Provide the [x, y] coordinate of the cell's center where the given text is located.  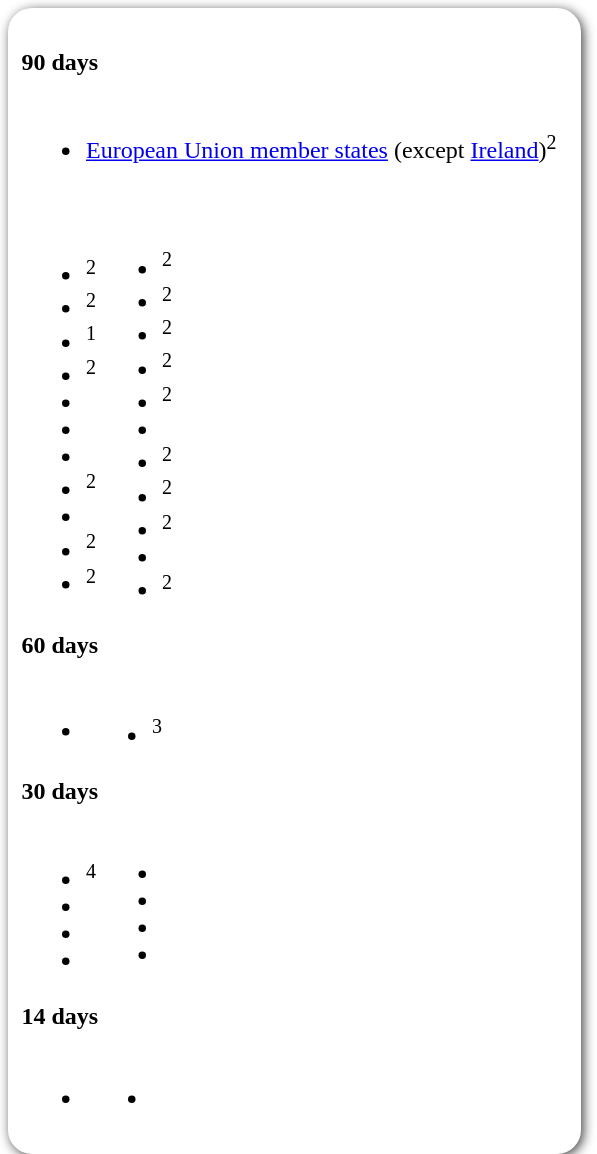
222222222 [138, 412]
3 [126, 718]
4 [60, 903]
90 days European Union member states (except Ireland)2 2212222 222222222 60 days 3 30 days 4 14 days [294, 581]
2212222 [60, 412]
European Union member states (except Ireland)2 [291, 134]
